Return [X, Y] of the center of cell containing provided text 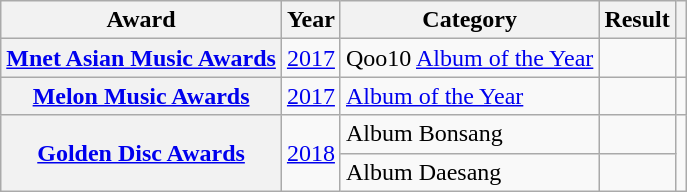
Mnet Asian Music Awards [142, 58]
Album of the Year [469, 96]
Qoo10 Album of the Year [469, 58]
Album Daesang [469, 172]
Album Bonsang [469, 134]
Year [310, 20]
Category [469, 20]
Golden Disc Awards [142, 153]
2018 [310, 153]
Award [142, 20]
Result [637, 20]
Melon Music Awards [142, 96]
